For the text-containing cell, return its midpoint in [x, y] coordinate format. 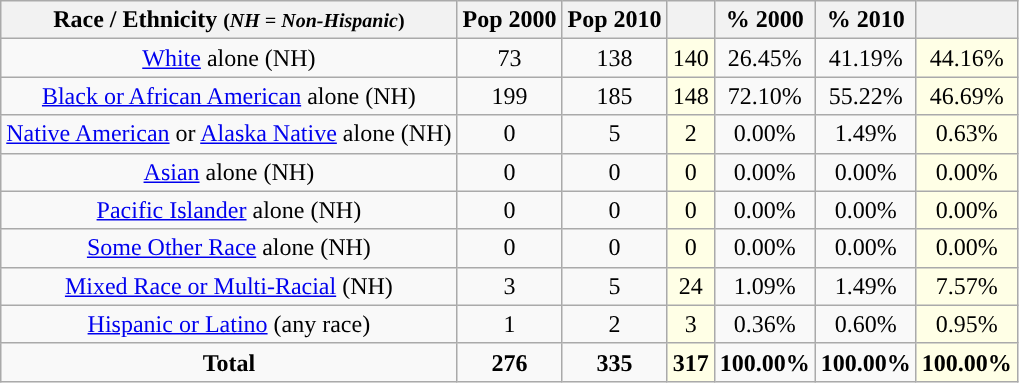
0.63% [966, 134]
Race / Ethnicity (NH = Non-Hispanic) [229, 20]
317 [690, 362]
Some Other Race alone (NH) [229, 248]
Hispanic or Latino (any race) [229, 324]
0.60% [866, 324]
Asian alone (NH) [229, 172]
72.10% [764, 96]
140 [690, 58]
199 [510, 96]
55.22% [866, 96]
73 [510, 58]
1.09% [764, 286]
Pacific Islander alone (NH) [229, 210]
148 [690, 96]
24 [690, 286]
335 [614, 362]
Total [229, 362]
44.16% [966, 58]
White alone (NH) [229, 58]
0.95% [966, 324]
185 [614, 96]
Mixed Race or Multi-Racial (NH) [229, 286]
Pop 2010 [614, 20]
26.45% [764, 58]
138 [614, 58]
% 2000 [764, 20]
41.19% [866, 58]
0.36% [764, 324]
% 2010 [866, 20]
Native American or Alaska Native alone (NH) [229, 134]
7.57% [966, 286]
276 [510, 362]
Pop 2000 [510, 20]
46.69% [966, 96]
Black or African American alone (NH) [229, 96]
1 [510, 324]
